Return [X, Y] of the center of cell containing provided text 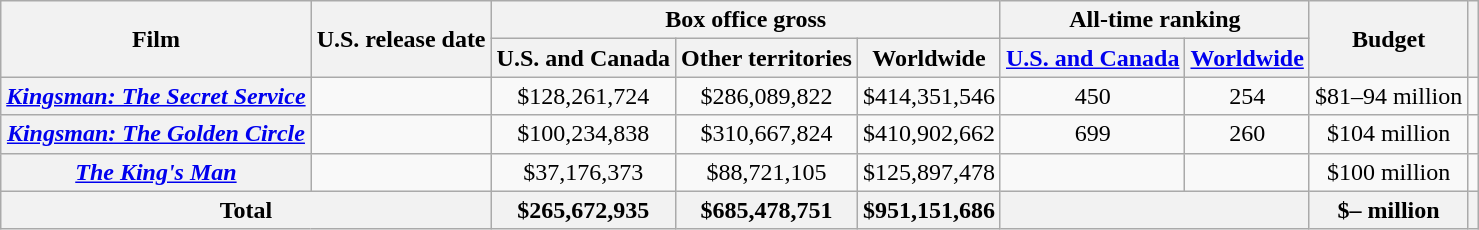
$125,897,478 [928, 172]
260 [1247, 134]
$685,478,751 [767, 210]
$100,234,838 [583, 134]
Kingsman: The Golden Circle [156, 134]
$310,667,824 [767, 134]
Box office gross [746, 20]
$37,176,373 [583, 172]
All-time ranking [1154, 20]
Total [246, 210]
$– million [1388, 210]
$81–94 million [1388, 96]
699 [1092, 134]
$88,721,105 [767, 172]
$128,261,724 [583, 96]
$100 million [1388, 172]
254 [1247, 96]
$410,902,662 [928, 134]
Film [156, 39]
U.S. release date [401, 39]
Kingsman: The Secret Service [156, 96]
The King's Man [156, 172]
$265,672,935 [583, 210]
Other territories [767, 58]
$414,351,546 [928, 96]
$286,089,822 [767, 96]
Budget [1388, 39]
450 [1092, 96]
$104 million [1388, 134]
$951,151,686 [928, 210]
